Return the [x, y] coordinate for the center point of the cell that contains the specified text.  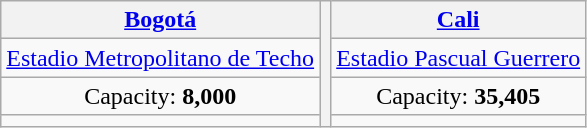
Estadio Metropolitano de Techo [160, 58]
Bogotá [160, 20]
Estadio Pascual Guerrero [458, 58]
Cali [458, 20]
Capacity: 35,405 [458, 96]
Capacity: 8,000 [160, 96]
